Pinpoint the cell where the given text exists, returning its [x, y] midpoint coordinate. 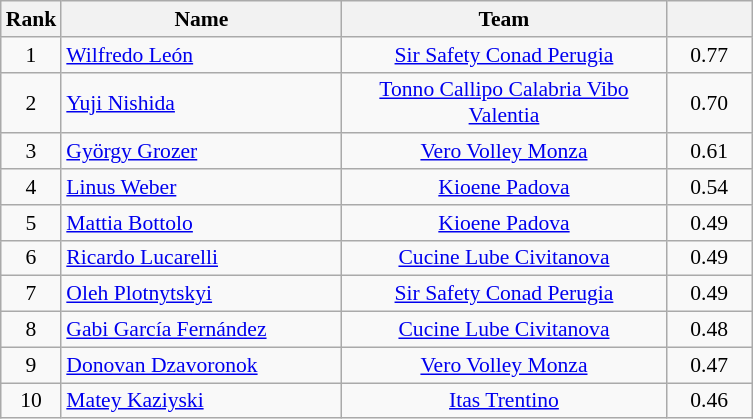
Matey Kaziyski [201, 401]
4 [32, 187]
0.46 [710, 401]
0.47 [710, 365]
Rank [32, 19]
0.77 [710, 55]
Wilfredo León [201, 55]
1 [32, 55]
8 [32, 330]
Linus Weber [201, 187]
7 [32, 294]
Oleh Plotnytskyi [201, 294]
Name [201, 19]
Donovan Dzavoronok [201, 365]
Yuji Nishida [201, 102]
0.48 [710, 330]
3 [32, 152]
György Grozer [201, 152]
Mattia Bottolo [201, 223]
6 [32, 258]
Itas Trentino [504, 401]
10 [32, 401]
5 [32, 223]
9 [32, 365]
0.61 [710, 152]
Tonno Callipo Calabria Vibo Valentia [504, 102]
Ricardo Lucarelli [201, 258]
0.70 [710, 102]
Gabi García Fernández [201, 330]
0.54 [710, 187]
Team [504, 19]
2 [32, 102]
